Pinpoint the cell where the given text exists, returning its (X, Y) midpoint coordinate. 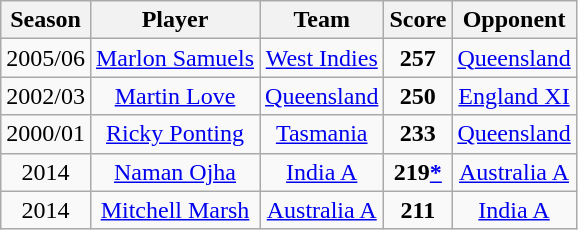
Team (322, 20)
Opponent (514, 20)
Ricky Ponting (174, 134)
257 (418, 58)
Martin Love (174, 96)
Tasmania (322, 134)
233 (418, 134)
England XI (514, 96)
West Indies (322, 58)
219* (418, 172)
Marlon Samuels (174, 58)
Score (418, 20)
Season (46, 20)
Player (174, 20)
250 (418, 96)
211 (418, 210)
Mitchell Marsh (174, 210)
2000/01 (46, 134)
Naman Ojha (174, 172)
2002/03 (46, 96)
2005/06 (46, 58)
